Locate the cell with the specified text and output its (X, Y) center coordinate. 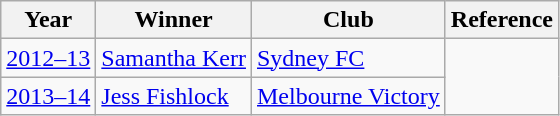
Melbourne Victory (348, 96)
Year (48, 20)
Sydney FC (348, 58)
Winner (174, 20)
Club (348, 20)
2013–14 (48, 96)
Samantha Kerr (174, 58)
Reference (502, 20)
2012–13 (48, 58)
Jess Fishlock (174, 96)
